For the text-containing cell, return its midpoint in [x, y] coordinate format. 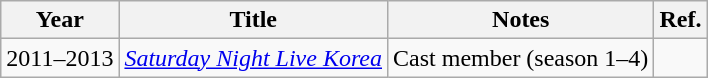
Year [60, 20]
Notes [521, 20]
2011–2013 [60, 58]
Cast member (season 1–4) [521, 58]
Saturday Night Live Korea [254, 58]
Title [254, 20]
Ref. [680, 20]
